Capture the cell that displays the provided text and extract its [X, Y] central coordinate. 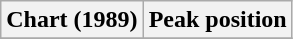
Peak position [218, 20]
Chart (1989) [72, 20]
